For the text-containing cell, return its midpoint in [X, Y] coordinate format. 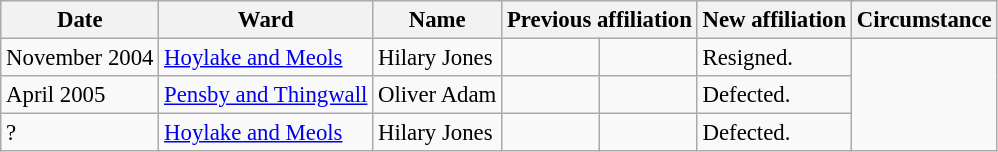
? [80, 133]
New affiliation [774, 20]
April 2005 [80, 95]
Previous affiliation [600, 20]
Ward [266, 20]
Circumstance [924, 20]
Date [80, 20]
November 2004 [80, 58]
Name [438, 20]
Pensby and Thingwall [266, 95]
Resigned. [774, 58]
Oliver Adam [438, 95]
